Return [X, Y] of the center of cell containing provided text 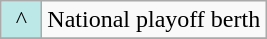
National playoff berth [154, 20]
^ [22, 20]
